Provide the (x, y) coordinate of the cell's center where the given text is located.  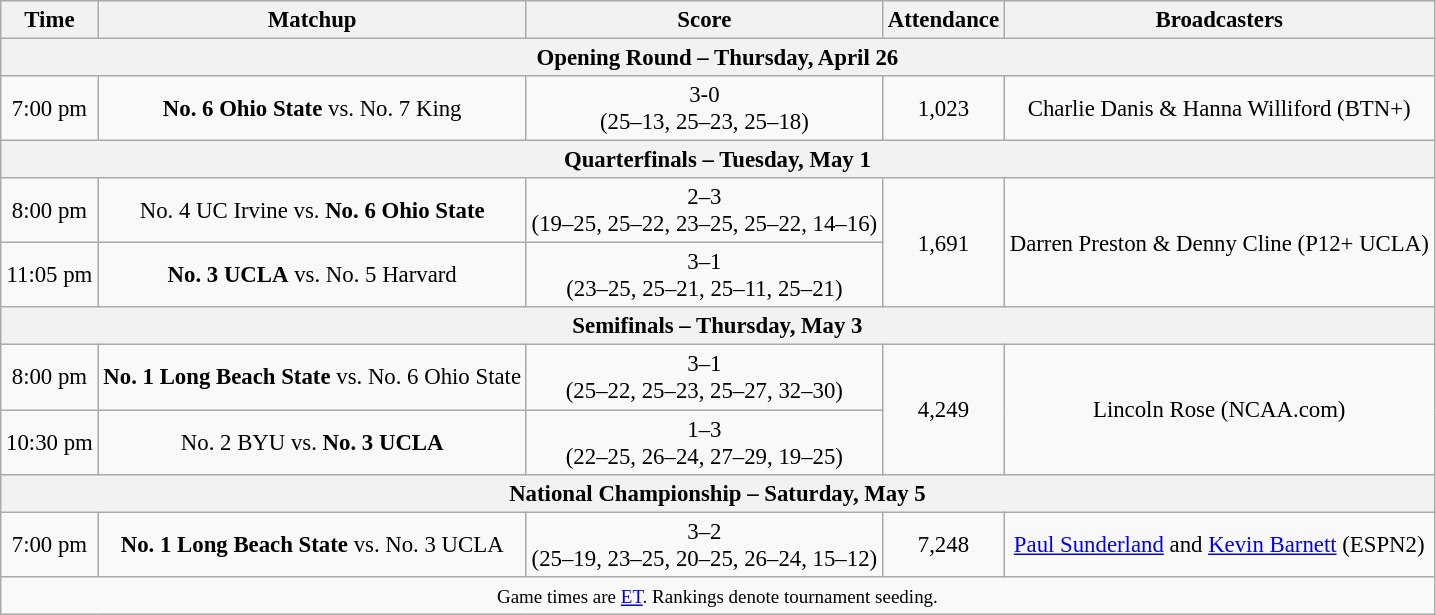
7,248 (943, 544)
Lincoln Rose (NCAA.com) (1219, 410)
4,249 (943, 410)
Matchup (312, 20)
3–2(25–19, 23–25, 20–25, 26–24, 15–12) (704, 544)
No. 6 Ohio State vs. No. 7 King (312, 108)
Darren Preston & Denny Cline (P12+ UCLA) (1219, 242)
Game times are ET. Rankings denote tournament seeding. (718, 595)
No. 4 UC Irvine vs. No. 6 Ohio State (312, 210)
Quarterfinals – Tuesday, May 1 (718, 160)
2–3(19–25, 25–22, 23–25, 25–22, 14–16) (704, 210)
No. 1 Long Beach State vs. No. 6 Ohio State (312, 378)
Paul Sunderland and Kevin Barnett (ESPN2) (1219, 544)
Semifinals – Thursday, May 3 (718, 327)
1,023 (943, 108)
Attendance (943, 20)
No. 1 Long Beach State vs. No. 3 UCLA (312, 544)
3–1(23–25, 25–21, 25–11, 25–21) (704, 276)
Score (704, 20)
Opening Round – Thursday, April 26 (718, 58)
No. 2 BYU vs. No. 3 UCLA (312, 442)
No. 3 UCLA vs. No. 5 Harvard (312, 276)
National Championship – Saturday, May 5 (718, 493)
1–3(22–25, 26–24, 27–29, 19–25) (704, 442)
11:05 pm (50, 276)
1,691 (943, 242)
Time (50, 20)
Broadcasters (1219, 20)
3-0(25–13, 25–23, 25–18) (704, 108)
10:30 pm (50, 442)
Charlie Danis & Hanna Williford (BTN+) (1219, 108)
3–1(25–22, 25–23, 25–27, 32–30) (704, 378)
